Identify which cell holds the provided text, then report its [x, y] central coordinate. 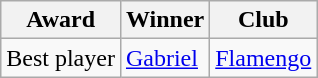
Club [264, 20]
Flamengo [264, 58]
Gabriel [164, 58]
Award [61, 20]
Winner [164, 20]
Best player [61, 58]
